Pinpoint the cell where the given text exists, returning its [x, y] midpoint coordinate. 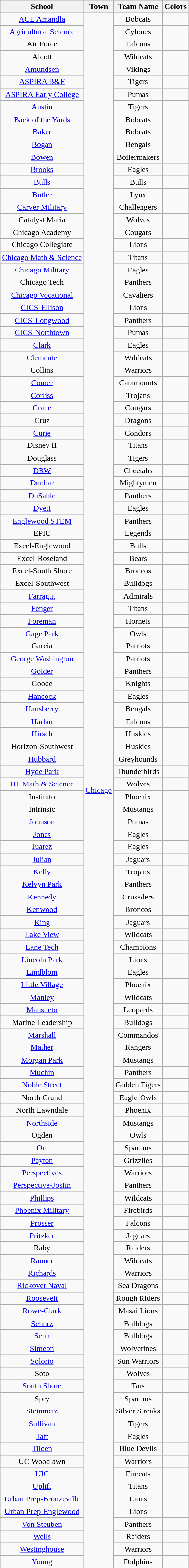
Golder [42, 671]
Silver Streaks [138, 1411]
Firebirds [138, 1211]
Manley [42, 997]
Chicago [99, 790]
Colors [175, 7]
Intrinsic [42, 809]
Rauner [42, 1261]
Catamounts [138, 383]
Leopards [138, 1010]
Kenwood [42, 909]
Von Steuben [42, 1524]
Champions [138, 947]
Baker [42, 132]
CICS-Longwood [42, 320]
DRW [42, 470]
Horizon-Southwest [42, 746]
Lynx [138, 195]
Hirsch [42, 734]
ASPIRA Early College [42, 94]
Excel-South Shore [42, 571]
Condors [138, 433]
DuSable [42, 496]
Firecats [138, 1474]
Orr [42, 1148]
Sullivan [42, 1424]
Morgan Park [42, 1060]
Kennedy [42, 897]
Raby [42, 1248]
Lindblom [42, 972]
Dolphins [138, 1561]
Harlan [42, 721]
Wells [42, 1536]
Dyett [42, 508]
Gage Park [42, 634]
Clark [42, 345]
South Shore [42, 1386]
Pritzker [42, 1236]
EPIC [42, 533]
Tilden [42, 1449]
Mightymen [138, 483]
Town [99, 7]
Curie [42, 433]
Rangers [138, 1047]
Sun Warriors [138, 1361]
Phillips [42, 1198]
Goode [42, 684]
Austin [42, 107]
Payton [42, 1160]
Golden Tigers [138, 1085]
Amundsen [42, 69]
Sea Dragons [138, 1286]
Hansberry [42, 709]
Solorio [42, 1361]
Admirals [138, 596]
Little Village [42, 985]
Clemente [42, 357]
Chicago Vocational [42, 295]
Bogan [42, 144]
Hyde Park [42, 772]
Cruz [42, 420]
Chicago Math & Science [42, 257]
Steinmetz [42, 1411]
North Lawndale [42, 1110]
Tars [138, 1386]
Richards [42, 1273]
CICS-Northtown [42, 332]
Rickover Naval [42, 1286]
Marshall [42, 1035]
Crane [42, 408]
Butler [42, 195]
Rough Riders [138, 1298]
Englewood STEM [42, 521]
Alcott [42, 57]
Knights [138, 684]
Carver Military [42, 207]
George Washington [42, 659]
Johnson [42, 822]
School [42, 7]
Garcia [42, 646]
Collins [42, 370]
Urban Prep-Bronzeville [42, 1499]
Simeon [42, 1348]
Bowen [42, 157]
Rowe-Clark [42, 1311]
Dunbar [42, 483]
Muchin [42, 1072]
Comer [42, 383]
Taft [42, 1436]
Hubbard [42, 759]
Vikings [138, 69]
Excel-Southwest [42, 584]
Hornets [138, 621]
Juarez [42, 847]
Kelvyn Park [42, 884]
Uplift [42, 1486]
Foreman [42, 621]
Agricultural Science [42, 32]
Douglass [42, 458]
Perspectives [42, 1173]
Chicago Collegiate [42, 245]
Farragut [42, 596]
Kelly [42, 872]
Back of the Yards [42, 119]
Lake View [42, 934]
Schurz [42, 1323]
Corliss [42, 395]
Lincoln Park [42, 960]
Cavaliers [138, 295]
Prosser [42, 1223]
UC Woodlawn [42, 1461]
Hancock [42, 696]
Masai Lions [138, 1311]
Jones [42, 834]
Chicago Military [42, 270]
Catalyst Maria [42, 220]
Westinghouse [42, 1549]
Brooks [42, 170]
Air Force [42, 44]
IIT Math & Science [42, 784]
Cylones [138, 32]
Phoenix Military [42, 1211]
Chicago Academy [42, 232]
Excel-Englewood [42, 546]
Eagle-Owls [138, 1098]
ACE Amandla [42, 19]
Grizzlies [138, 1160]
Crusaders [138, 897]
Instituto [42, 797]
UIC [42, 1474]
King [42, 922]
Northside [42, 1123]
Marine Leadership [42, 1022]
Excel-Roseland [42, 558]
CICS-Ellison [42, 307]
Blue Devils [138, 1449]
Spry [42, 1399]
Senn [42, 1336]
Julian [42, 859]
Commandos [138, 1035]
Bears [138, 558]
Lane Tech [42, 947]
Noble Street [42, 1085]
Thunderbirds [138, 772]
Greyhounds [138, 759]
Mather [42, 1047]
Urban Prep-Englewood [42, 1511]
Roosevelt [42, 1298]
Team Name [138, 7]
Ogden [42, 1135]
Fenger [42, 609]
Disney II [42, 445]
Chicago Tech [42, 282]
Dragons [138, 420]
Cheetahs [138, 470]
Mansueto [42, 1010]
Soto [42, 1374]
ASPIRA B&F [42, 82]
Perspective-Joslin [42, 1185]
Challengers [138, 207]
Wolverines [138, 1348]
Boilermakers [138, 157]
North Grand [42, 1098]
Young [42, 1561]
Legends [138, 533]
